Provide the [x, y] coordinate of the cell's center where the given text is located.  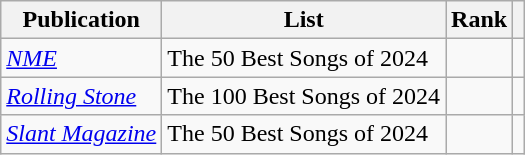
Publication [82, 20]
The 100 Best Songs of 2024 [304, 96]
NME [82, 58]
Rank [480, 20]
Rolling Stone [82, 96]
List [304, 20]
Slant Magazine [82, 134]
